Search for the cell housing the specified text and yield its (x, y) center coordinate. 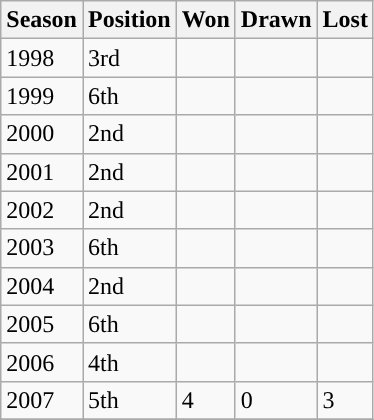
2003 (42, 248)
2001 (42, 172)
5th (129, 400)
Won (206, 20)
2006 (42, 362)
Season (42, 20)
Drawn (276, 20)
4 (206, 400)
2007 (42, 400)
2002 (42, 210)
2005 (42, 324)
2004 (42, 286)
2000 (42, 134)
1999 (42, 96)
4th (129, 362)
0 (276, 400)
3 (345, 400)
Position (129, 20)
Lost (345, 20)
1998 (42, 58)
3rd (129, 58)
